Determine the (X, Y) coordinate at the center of the cell enclosing the given text.  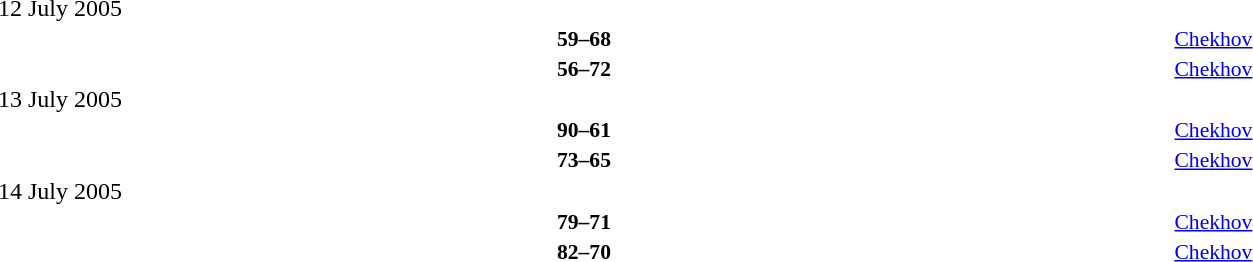
59–68 (584, 38)
79–71 (584, 222)
56–72 (584, 68)
73–65 (584, 160)
90–61 (584, 130)
